Return the (x, y) coordinate for the center point of the cell that contains the specified text.  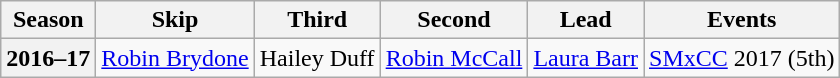
Events (742, 20)
Laura Barr (586, 58)
Third (317, 20)
Season (48, 20)
Hailey Duff (317, 58)
Skip (175, 20)
Robin Brydone (175, 58)
Robin McCall (454, 58)
SMxCC 2017 (5th) (742, 58)
2016–17 (48, 58)
Second (454, 20)
Lead (586, 20)
